Return the [X, Y] coordinate for the center point of the cell that contains the specified text.  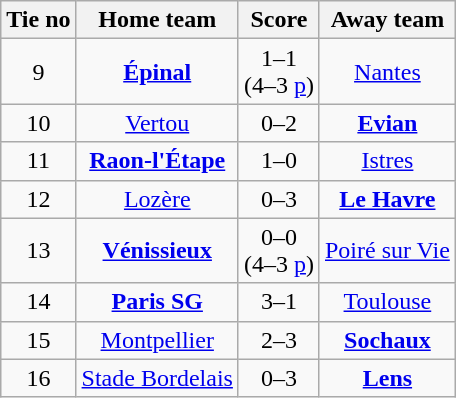
Lozère [157, 199]
Raon-l'Étape [157, 161]
Evian [387, 123]
Montpellier [157, 340]
Tie no [38, 20]
10 [38, 123]
Épinal [157, 72]
Score [278, 20]
Vertou [157, 123]
Toulouse [387, 302]
13 [38, 250]
16 [38, 378]
Lens [387, 378]
11 [38, 161]
15 [38, 340]
Sochaux [387, 340]
1–0 [278, 161]
Nantes [387, 72]
0–2 [278, 123]
14 [38, 302]
Stade Bordelais [157, 378]
Istres [387, 161]
Le Havre [387, 199]
Away team [387, 20]
0–0 (4–3 p) [278, 250]
Paris SG [157, 302]
Vénissieux [157, 250]
2–3 [278, 340]
Home team [157, 20]
3–1 [278, 302]
Poiré sur Vie [387, 250]
1–1 (4–3 p) [278, 72]
9 [38, 72]
12 [38, 199]
